Search for the cell housing the specified text and yield its (X, Y) center coordinate. 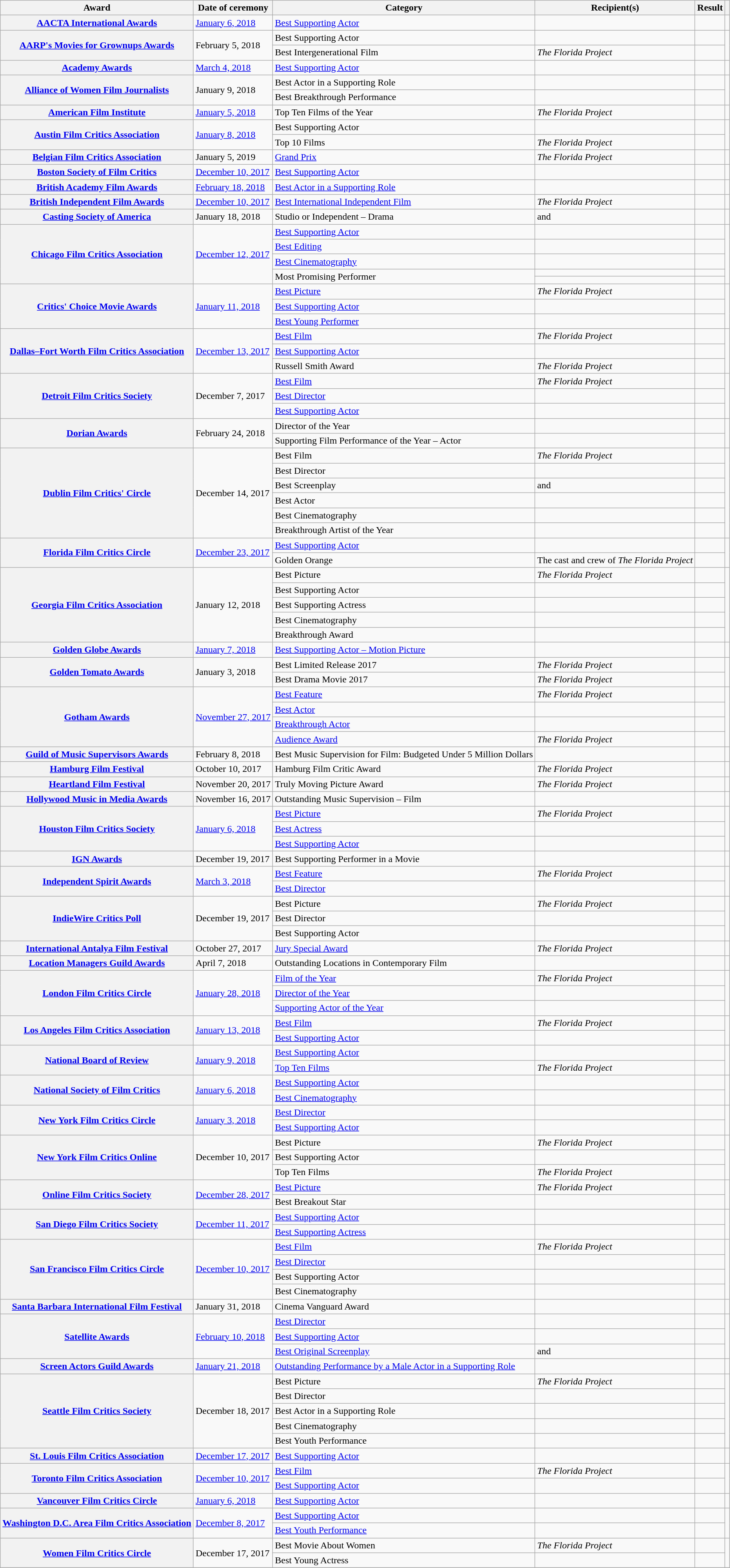
November 27, 2017 (233, 717)
Georgia Film Critics Association (97, 605)
January 7, 2018 (233, 649)
Best Young Actress (404, 1560)
Hollywood Music in Media Awards (97, 799)
Guild of Music Supervisors Awards (97, 754)
Best Music Supervision for Film: Budgeted Under 5 Million Dollars (404, 754)
Most Promising Performer (404, 276)
Best Breakthrough Performance (404, 97)
London Film Critics Circle (97, 993)
Breakthrough Actor (404, 724)
National Board of Review (97, 1060)
Best Actress (404, 829)
March 3, 2018 (233, 881)
January 31, 2018 (233, 1306)
Golden Orange (404, 560)
Chicago Film Critics Association (97, 254)
Independent Spirit Awards (97, 881)
February 5, 2018 (233, 45)
Award (97, 8)
December 23, 2017 (233, 553)
December 11, 2017 (233, 1224)
National Society of Film Critics (97, 1090)
International Antalya Film Festival (97, 948)
Toronto Film Critics Association (97, 1478)
San Diego Film Critics Society (97, 1224)
Dallas–Fort Worth Film Critics Association (97, 351)
January 18, 2018 (233, 217)
October 27, 2017 (233, 948)
Alliance of Women Film Journalists (97, 90)
Top 10 Films (404, 142)
December 18, 2017 (233, 1411)
Best Editing (404, 247)
March 4, 2018 (233, 67)
Truly Moving Picture Award (404, 784)
January 5, 2018 (233, 112)
February 8, 2018 (233, 754)
Florida Film Critics Circle (97, 553)
Detroit Film Critics Society (97, 396)
Dublin Film Critics' Circle (97, 493)
January 21, 2018 (233, 1366)
Dorian Awards (97, 433)
Date of ceremony (233, 8)
Outstanding Music Supervision – Film (404, 799)
Hamburg Film Critic Award (404, 769)
Top Ten Films of the Year (404, 112)
February 24, 2018 (233, 433)
Women Film Critics Circle (97, 1553)
IGN Awards (97, 859)
Breakthrough Artist of the Year (404, 530)
January 5, 2019 (233, 157)
Casting Society of America (97, 217)
December 28, 2017 (233, 1195)
IndieWire Critics Poll (97, 918)
San Francisco Film Critics Circle (97, 1269)
Seattle Film Critics Society (97, 1411)
December 12, 2017 (233, 254)
Academy Awards (97, 67)
April 7, 2018 (233, 963)
February 10, 2018 (233, 1336)
Satellite Awards (97, 1336)
Best Young Performer (404, 321)
January 11, 2018 (233, 306)
Audience Award (404, 739)
Grand Prix (404, 157)
The cast and crew of The Florida Project (615, 560)
Washington D.C. Area Film Critics Association (97, 1523)
Best Screenplay (404, 486)
St. Louis Film Critics Association (97, 1456)
Best Limited Release 2017 (404, 665)
Boston Society of Film Critics (97, 172)
Category (404, 8)
December 8, 2017 (233, 1523)
Los Angeles Film Critics Association (97, 1030)
Best Original Screenplay (404, 1351)
British Independent Film Awards (97, 202)
Golden Globe Awards (97, 649)
American Film Institute (97, 112)
Outstanding Performance by a Male Actor in a Supporting Role (404, 1366)
Best Intergenerational Film (404, 53)
November 20, 2017 (233, 784)
Houston Film Critics Society (97, 829)
Best Movie About Women (404, 1545)
New York Film Critics Circle (97, 1120)
Best Supporting Performer in a Movie (404, 859)
January 28, 2018 (233, 993)
Santa Barbara International Film Festival (97, 1306)
December 14, 2017 (233, 493)
Location Managers Guild Awards (97, 963)
January 12, 2018 (233, 605)
Gotham Awards (97, 717)
Russell Smith Award (404, 366)
Breakthrough Award (404, 635)
Best Breakout Star (404, 1202)
Best Drama Movie 2017 (404, 680)
Austin Film Critics Association (97, 135)
February 18, 2018 (233, 187)
January 8, 2018 (233, 135)
Best International Independent Film (404, 202)
December 7, 2017 (233, 396)
Vancouver Film Critics Circle (97, 1501)
October 10, 2017 (233, 769)
Cinema Vanguard Award (404, 1306)
Jury Special Award (404, 948)
Supporting Actor of the Year (404, 1008)
Result (710, 8)
Studio or Independent – Drama (404, 217)
Recipient(s) (615, 8)
British Academy Film Awards (97, 187)
Outstanding Locations in Contemporary Film (404, 963)
Critics' Choice Movie Awards (97, 306)
Golden Tomato Awards (97, 672)
AACTA International Awards (97, 23)
New York Film Critics Online (97, 1157)
Online Film Critics Society (97, 1195)
Supporting Film Performance of the Year – Actor (404, 441)
Belgian Film Critics Association (97, 157)
Screen Actors Guild Awards (97, 1366)
AARP's Movies for Grownups Awards (97, 45)
Hamburg Film Festival (97, 769)
Heartland Film Festival (97, 784)
December 13, 2017 (233, 351)
November 16, 2017 (233, 799)
January 13, 2018 (233, 1030)
Film of the Year (404, 978)
Best Supporting Actor – Motion Picture (404, 649)
